From the cell containing the given text, extract its center point as (x, y) coordinate. 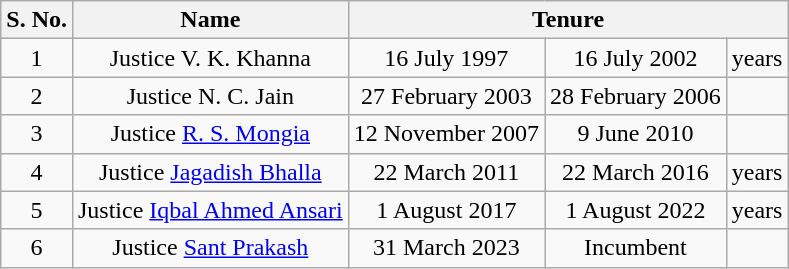
3 (37, 134)
1 (37, 58)
16 July 2002 (636, 58)
Tenure (568, 20)
5 (37, 210)
S. No. (37, 20)
Incumbent (636, 248)
28 February 2006 (636, 96)
22 March 2016 (636, 172)
2 (37, 96)
22 March 2011 (446, 172)
1 August 2022 (636, 210)
Justice R. S. Mongia (210, 134)
1 August 2017 (446, 210)
Justice Jagadish Bhalla (210, 172)
31 March 2023 (446, 248)
27 February 2003 (446, 96)
Justice Iqbal Ahmed Ansari (210, 210)
12 November 2007 (446, 134)
Justice N. C. Jain (210, 96)
Justice Sant Prakash (210, 248)
16 July 1997 (446, 58)
Name (210, 20)
6 (37, 248)
9 June 2010 (636, 134)
Justice V. K. Khanna (210, 58)
4 (37, 172)
